Provide the [x, y] coordinate of the cell's center where the given text is located.  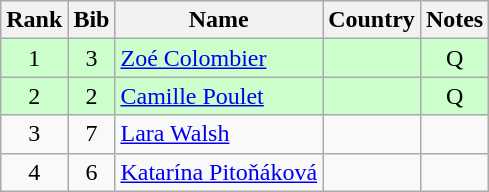
Country [372, 20]
6 [92, 172]
Katarína Pitoňáková [219, 172]
7 [92, 134]
Rank [34, 20]
1 [34, 58]
4 [34, 172]
Name [219, 20]
Lara Walsh [219, 134]
Notes [454, 20]
Camille Poulet [219, 96]
Bib [92, 20]
Zoé Colombier [219, 58]
